Identify which cell holds the provided text, then report its (x, y) central coordinate. 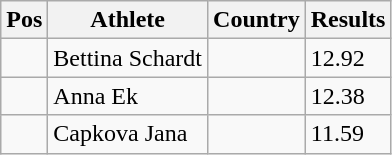
12.92 (348, 58)
Capkova Jana (128, 134)
Pos (24, 20)
Results (348, 20)
12.38 (348, 96)
Anna Ek (128, 96)
Athlete (128, 20)
Country (257, 20)
Bettina Schardt (128, 58)
11.59 (348, 134)
